Locate the cell with the specified text and output its [X, Y] center coordinate. 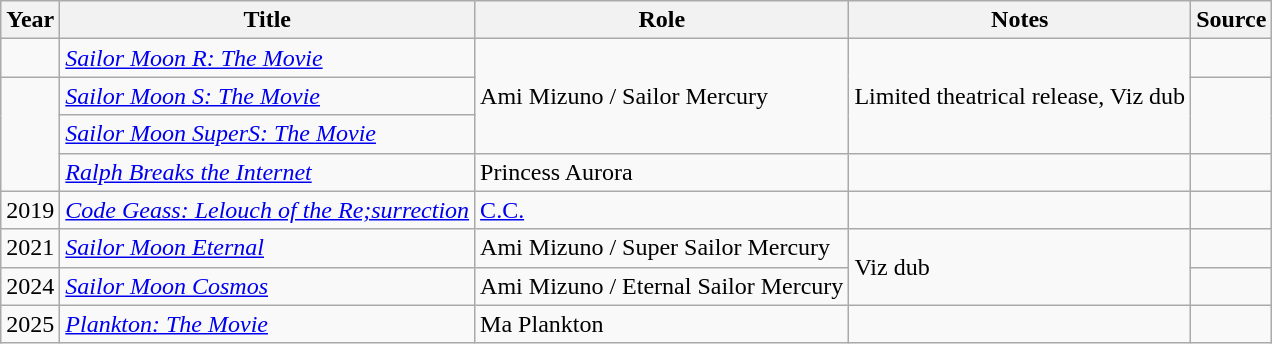
C.C. [662, 210]
Sailor Moon SuperS: The Movie [268, 134]
Ami Mizuno / Eternal Sailor Mercury [662, 286]
Title [268, 20]
2019 [30, 210]
Sailor Moon Cosmos [268, 286]
Sailor Moon Eternal [268, 248]
Ma Plankton [662, 324]
Ami Mizuno / Sailor Mercury [662, 96]
Ami Mizuno / Super Sailor Mercury [662, 248]
2024 [30, 286]
Sailor Moon S: The Movie [268, 96]
Sailor Moon R: The Movie [268, 58]
2025 [30, 324]
Source [1232, 20]
2021 [30, 248]
Notes [1020, 20]
Year [30, 20]
Princess Aurora [662, 172]
Role [662, 20]
Limited theatrical release, Viz dub [1020, 96]
Ralph Breaks the Internet [268, 172]
Plankton: The Movie [268, 324]
Viz dub [1020, 267]
Code Geass: Lelouch of the Re;surrection [268, 210]
